For the text-containing cell, return its midpoint in (X, Y) coordinate format. 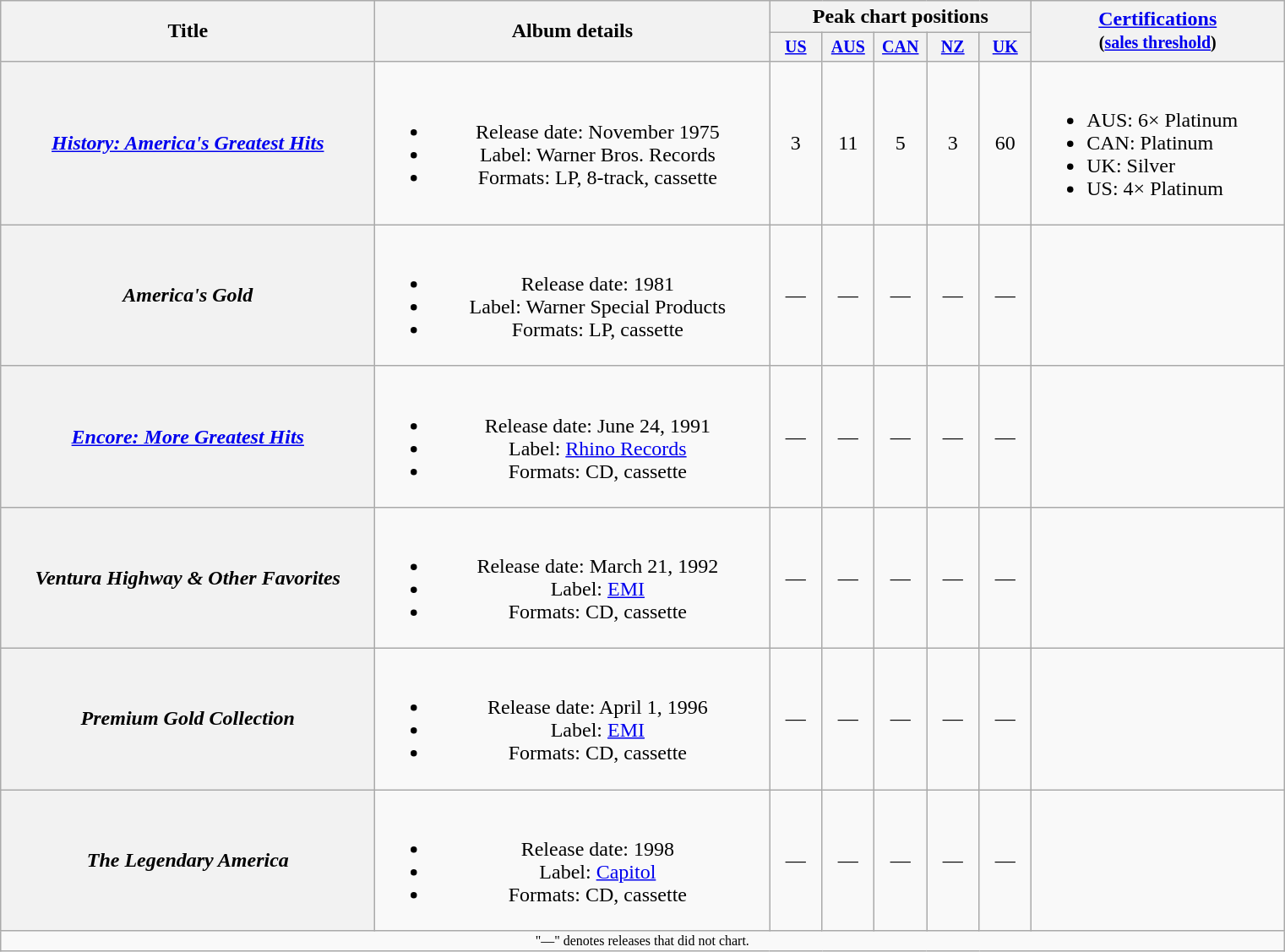
US (796, 47)
CAN (901, 47)
UK (1005, 47)
America's Gold (188, 296)
Premium Gold Collection (188, 720)
History: America's Greatest Hits (188, 143)
AUS (848, 47)
"—" denotes releases that did not chart. (642, 941)
Release date: 1981Label: Warner Special ProductsFormats: LP, cassette (573, 296)
Release date: June 24, 1991Label: Rhino RecordsFormats: CD, cassette (573, 436)
Album details (573, 31)
Title (188, 31)
Certifications(sales threshold) (1157, 31)
The Legendary America (188, 860)
5 (901, 143)
Release date: March 21, 1992Label: EMIFormats: CD, cassette (573, 578)
NZ (953, 47)
AUS: 6× PlatinumCAN: PlatinumUK: SilverUS: 4× Platinum (1157, 143)
60 (1005, 143)
Release date: November 1975Label: Warner Bros. RecordsFormats: LP, 8-track, cassette (573, 143)
Ventura Highway & Other Favorites (188, 578)
Peak chart positions (901, 17)
Release date: April 1, 1996Label: EMIFormats: CD, cassette (573, 720)
Encore: More Greatest Hits (188, 436)
11 (848, 143)
Release date: 1998Label: CapitolFormats: CD, cassette (573, 860)
